Extract the [x, y] coordinate from the center of the cell holding the provided text.  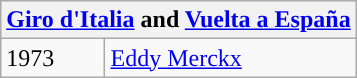
1973 [53, 58]
Giro d'Italia and Vuelta a España [178, 20]
Eddy Merckx [230, 58]
